Search for the cell housing the specified text and yield its (X, Y) center coordinate. 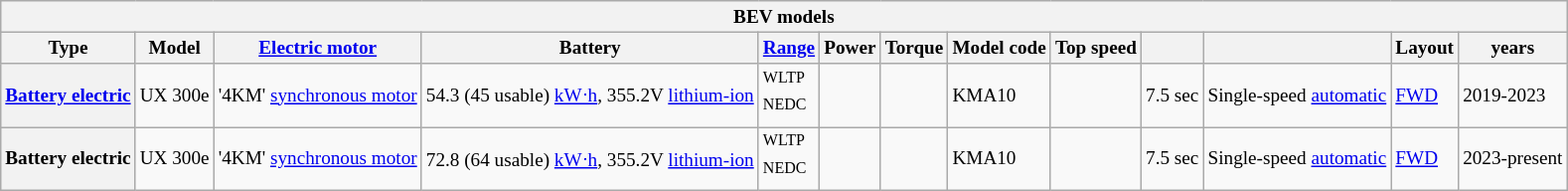
Layout (1425, 48)
Battery (590, 48)
years (1512, 48)
54.3 (45 usable) kW⋅h, 355.2V lithium-ion (590, 95)
2023-present (1512, 159)
Model code (1000, 48)
Torque (914, 48)
Electric motor (318, 48)
Model (175, 48)
2019-2023 (1512, 95)
Top speed (1095, 48)
BEV models (784, 17)
Type (68, 48)
72.8 (64 usable) kW⋅h, 355.2V lithium-ion (590, 159)
Range (789, 48)
Power (851, 48)
